Return [x, y] of the center of cell containing provided text 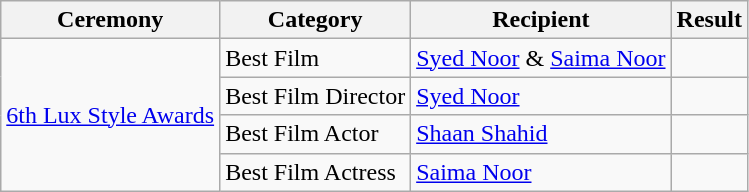
Best Film Actress [316, 172]
Best Film Director [316, 96]
Result [709, 20]
Saima Noor [541, 172]
Best Film Actor [316, 134]
Shaan Shahid [541, 134]
Ceremony [110, 20]
Recipient [541, 20]
Best Film [316, 58]
Category [316, 20]
Syed Noor & Saima Noor [541, 58]
Syed Noor [541, 96]
6th Lux Style Awards [110, 115]
